Capture the cell that displays the provided text and extract its [x, y] central coordinate. 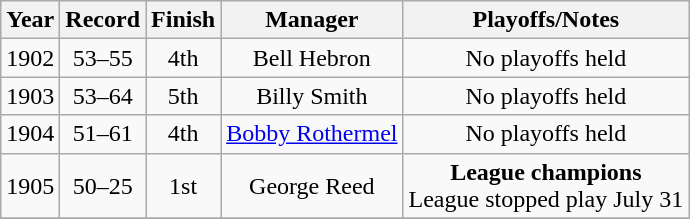
League championsLeague stopped play July 31 [546, 186]
George Reed [312, 186]
1905 [30, 186]
53–55 [103, 58]
5th [184, 96]
Record [103, 20]
Bell Hebron [312, 58]
1st [184, 186]
53–64 [103, 96]
Year [30, 20]
50–25 [103, 186]
51–61 [103, 134]
Finish [184, 20]
1902 [30, 58]
Billy Smith [312, 96]
1904 [30, 134]
1903 [30, 96]
Manager [312, 20]
Bobby Rothermel [312, 134]
Playoffs/Notes [546, 20]
